Extract the (X, Y) coordinate from the center of the cell holding the provided text.  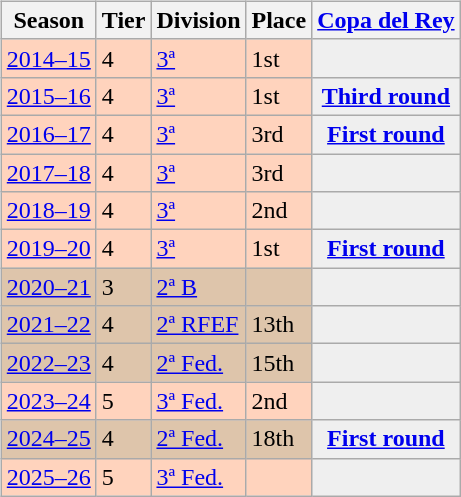
2015–16 (48, 96)
2016–17 (48, 134)
Season (48, 20)
Tier (124, 20)
2020–21 (48, 287)
Place (279, 20)
2017–18 (48, 173)
Division (198, 20)
2022–23 (48, 363)
13th (279, 325)
2024–25 (48, 439)
2018–19 (48, 211)
2ª B (198, 287)
2ª RFEF (198, 325)
2019–20 (48, 249)
3 (124, 287)
18th (279, 439)
15th (279, 363)
2025–26 (48, 477)
2021–22 (48, 325)
Third round (386, 96)
2014–15 (48, 58)
2023–24 (48, 401)
Copa del Rey (386, 20)
